Return the [X, Y] coordinate for the center point of the cell that contains the specified text.  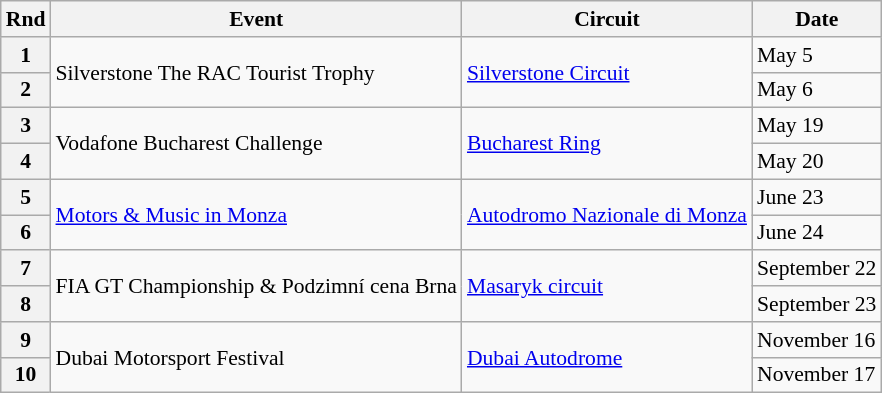
May 19 [816, 126]
Silverstone The RAC Tourist Trophy [256, 72]
3 [26, 126]
June 23 [816, 197]
FIA GT Championship & Podzimní cena Brna [256, 286]
May 5 [816, 55]
4 [26, 162]
Dubai Autodrome [607, 358]
Event [256, 19]
1 [26, 55]
Masaryk circuit [607, 286]
8 [26, 304]
Bucharest Ring [607, 144]
2 [26, 90]
May 6 [816, 90]
Autodromo Nazionale di Monza [607, 214]
Silverstone Circuit [607, 72]
September 22 [816, 269]
September 23 [816, 304]
Circuit [607, 19]
9 [26, 340]
Rnd [26, 19]
5 [26, 197]
November 17 [816, 375]
Dubai Motorsport Festival [256, 358]
May 20 [816, 162]
November 16 [816, 340]
6 [26, 233]
Date [816, 19]
Vodafone Bucharest Challenge [256, 144]
10 [26, 375]
7 [26, 269]
June 24 [816, 233]
Motors & Music in Monza [256, 214]
